Output the [x, y] coordinate of the center of the cell containing the given text.  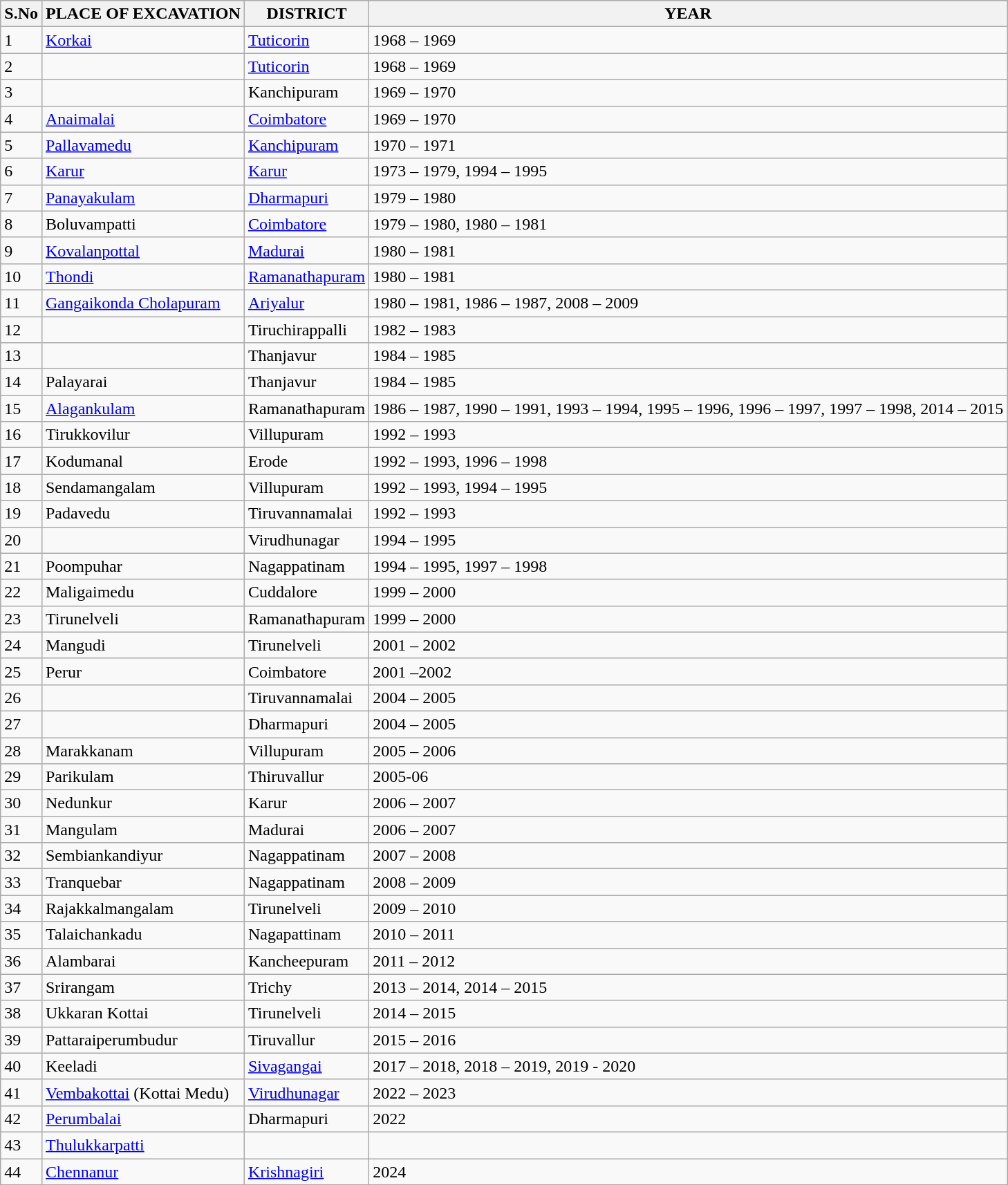
1979 – 1980, 1980 – 1981 [689, 224]
Thiruvallur [306, 777]
18 [21, 487]
Perur [142, 671]
2022 [689, 1119]
22 [21, 592]
11 [21, 303]
2005 – 2006 [689, 750]
1992 – 1993, 1994 – 1995 [689, 487]
Panayakulam [142, 198]
Pallavamedu [142, 145]
27 [21, 724]
1979 – 1980 [689, 198]
2017 – 2018, 2018 – 2019, 2019 - 2020 [689, 1066]
23 [21, 619]
32 [21, 856]
Marakkanam [142, 750]
43 [21, 1145]
2011 – 2012 [689, 961]
20 [21, 540]
Vembakottai (Kottai Medu) [142, 1092]
16 [21, 435]
Nedunkur [142, 803]
15 [21, 409]
12 [21, 330]
34 [21, 908]
Alambarai [142, 961]
42 [21, 1119]
8 [21, 224]
YEAR [689, 14]
33 [21, 882]
5 [21, 145]
39 [21, 1040]
38 [21, 1014]
Anaimalai [142, 119]
44 [21, 1172]
PLACE OF EXCAVATION [142, 14]
14 [21, 382]
2007 – 2008 [689, 856]
Chennanur [142, 1172]
2014 – 2015 [689, 1014]
Ukkaran Kottai [142, 1014]
Rajakkalmangalam [142, 908]
2005-06 [689, 777]
Tirukkovilur [142, 435]
Mangudi [142, 645]
Ariyalur [306, 303]
24 [21, 645]
3 [21, 93]
Thulukkarpatti [142, 1145]
Maligaimedu [142, 592]
Tranquebar [142, 882]
Kancheepuram [306, 961]
Poompuhar [142, 566]
Pattaraiperumbudur [142, 1040]
Kodumanal [142, 461]
2001 –2002 [689, 671]
6 [21, 171]
Sembiankandiyur [142, 856]
2008 – 2009 [689, 882]
41 [21, 1092]
2009 – 2010 [689, 908]
Alagankulam [142, 409]
1 [21, 40]
Mangulam [142, 830]
2 [21, 66]
Nagapattinam [306, 935]
DISTRICT [306, 14]
37 [21, 987]
2015 – 2016 [689, 1040]
S.No [21, 14]
2022 – 2023 [689, 1092]
28 [21, 750]
19 [21, 514]
Korkai [142, 40]
4 [21, 119]
Thondi [142, 277]
1982 – 1983 [689, 330]
30 [21, 803]
35 [21, 935]
Tiruchirappalli [306, 330]
Trichy [306, 987]
26 [21, 698]
Gangaikonda Cholapuram [142, 303]
40 [21, 1066]
13 [21, 356]
Krishnagiri [306, 1172]
9 [21, 250]
1986 – 1987, 1990 – 1991, 1993 – 1994, 1995 – 1996, 1996 – 1997, 1997 – 1998, 2014 – 2015 [689, 409]
21 [21, 566]
29 [21, 777]
Kovalanpottal [142, 250]
1980 – 1981, 1986 – 1987, 2008 – 2009 [689, 303]
10 [21, 277]
1994 – 1995, 1997 – 1998 [689, 566]
Tiruvallur [306, 1040]
17 [21, 461]
Padavedu [142, 514]
Sendamangalam [142, 487]
Palayarai [142, 382]
Talaichankadu [142, 935]
Cuddalore [306, 592]
Sivagangai [306, 1066]
Parikulam [142, 777]
1973 – 1979, 1994 – 1995 [689, 171]
2013 – 2014, 2014 – 2015 [689, 987]
7 [21, 198]
Erode [306, 461]
31 [21, 830]
Srirangam [142, 987]
25 [21, 671]
36 [21, 961]
2024 [689, 1172]
1994 – 1995 [689, 540]
2010 – 2011 [689, 935]
Keeladi [142, 1066]
1970 – 1971 [689, 145]
Perumbalai [142, 1119]
Boluvampatti [142, 224]
1992 – 1993, 1996 – 1998 [689, 461]
2001 – 2002 [689, 645]
